Output the (x, y) coordinate of the center of the cell containing the given text.  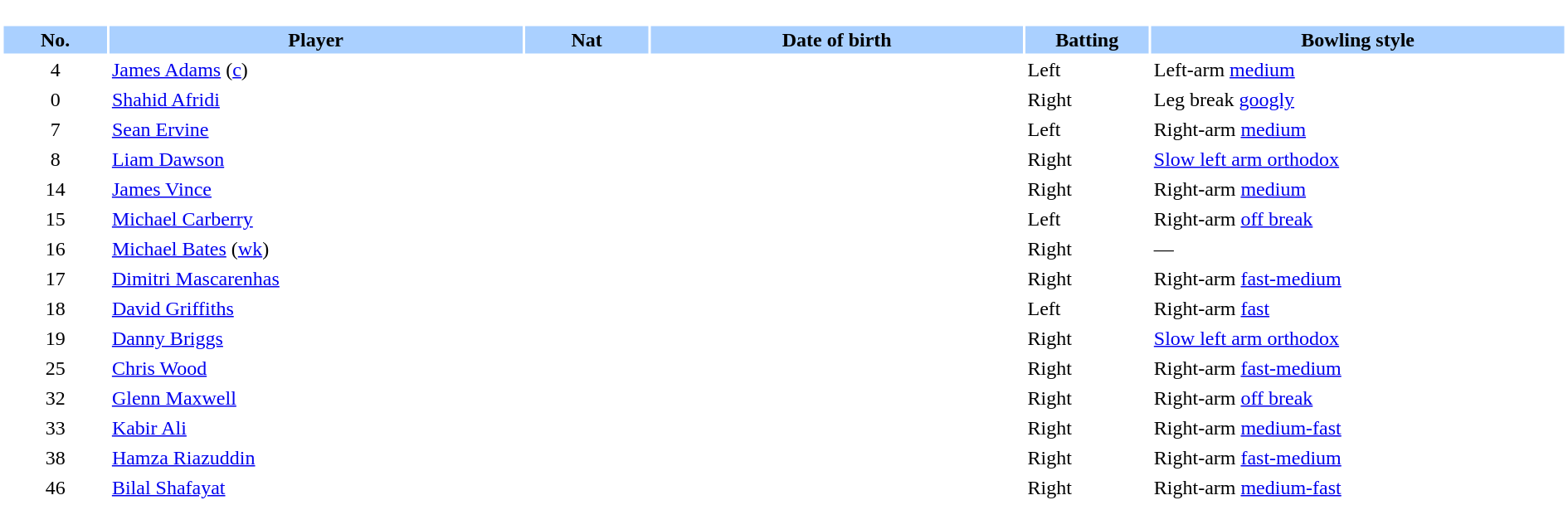
14 (55, 189)
Left-arm medium (1358, 70)
Player (316, 40)
15 (55, 219)
Dimitri Mascarenhas (316, 279)
25 (55, 368)
James Vince (316, 189)
16 (55, 249)
Hamza Riazuddin (316, 458)
33 (55, 428)
Sean Ervine (316, 129)
Bowling style (1358, 40)
Michael Bates (wk) (316, 249)
Liam Dawson (316, 159)
32 (55, 398)
— (1358, 249)
Nat (586, 40)
James Adams (c) (316, 70)
46 (55, 488)
Danny Briggs (316, 338)
8 (55, 159)
Bilal Shafayat (316, 488)
0 (55, 100)
19 (55, 338)
17 (55, 279)
Right-arm fast (1358, 308)
Batting (1087, 40)
Date of birth (837, 40)
Glenn Maxwell (316, 398)
4 (55, 70)
Shahid Afridi (316, 100)
Michael Carberry (316, 219)
Leg break googly (1358, 100)
7 (55, 129)
David Griffiths (316, 308)
No. (55, 40)
Kabir Ali (316, 428)
38 (55, 458)
18 (55, 308)
Chris Wood (316, 368)
